Detect which cell encompasses the target text, then output its (X, Y) center coordinate. 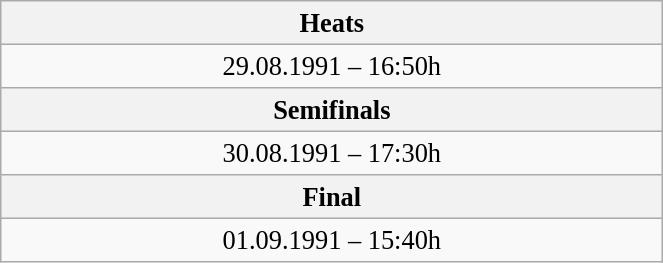
29.08.1991 – 16:50h (332, 66)
30.08.1991 – 17:30h (332, 153)
01.09.1991 – 15:40h (332, 240)
Semifinals (332, 109)
Heats (332, 22)
Final (332, 197)
